Output the [x, y] coordinate of the center of the cell containing the given text.  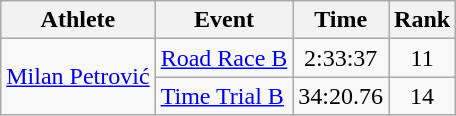
14 [422, 96]
Milan Petrović [78, 77]
34:20.76 [341, 96]
Road Race B [224, 58]
Rank [422, 20]
Time [341, 20]
11 [422, 58]
Time Trial B [224, 96]
2:33:37 [341, 58]
Athlete [78, 20]
Event [224, 20]
